Output the (X, Y) coordinate of the center of the cell containing the given text.  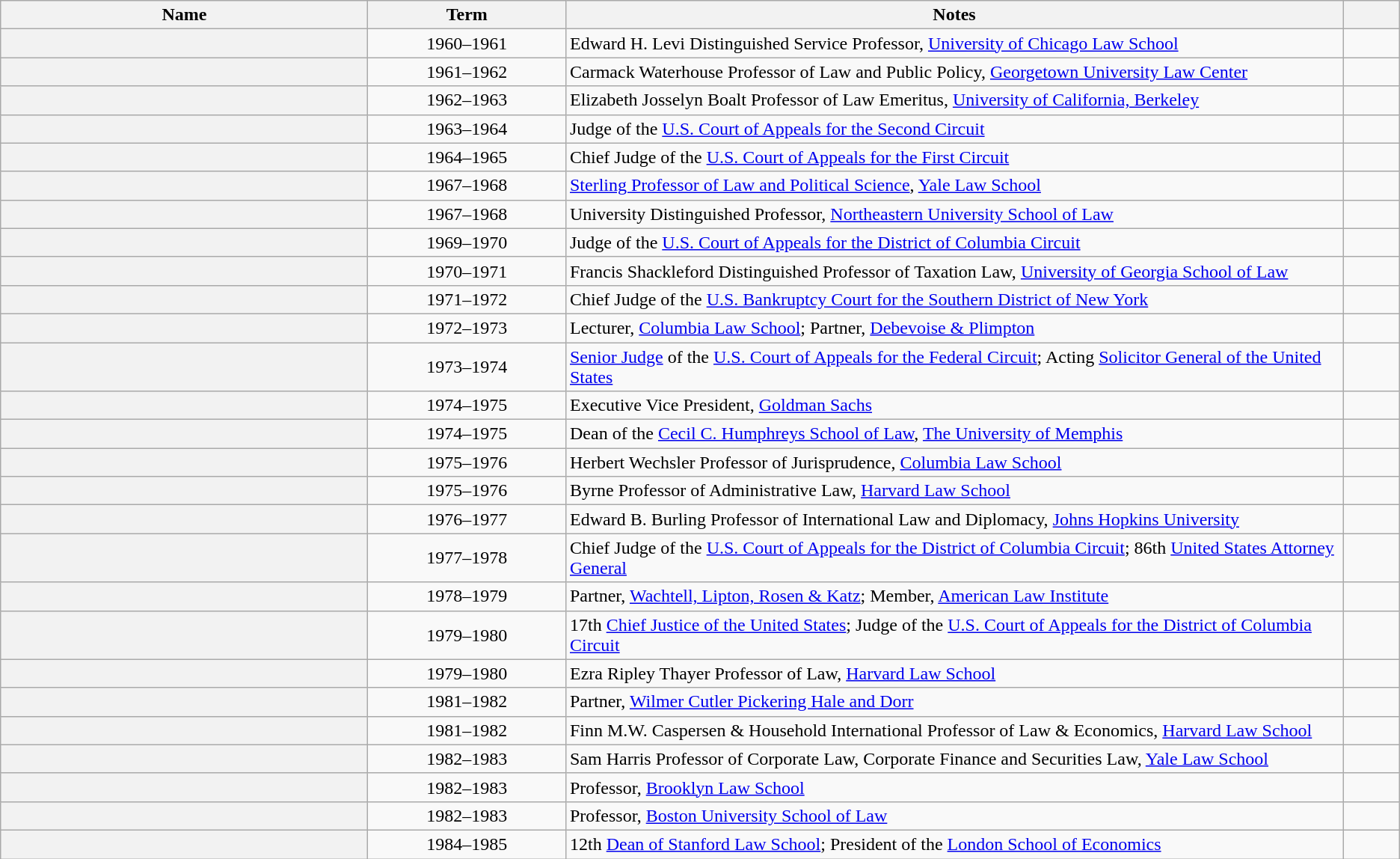
17th Chief Justice of the United States; Judge of the U.S. Court of Appeals for the District of Columbia Circuit (954, 635)
1961–1962 (467, 72)
Notes (954, 15)
1977–1978 (467, 558)
Sterling Professor of Law and Political Science, Yale Law School (954, 186)
1960–1961 (467, 43)
Edward H. Levi Distinguished Service Professor, University of Chicago Law School (954, 43)
Francis Shackleford Distinguished Professor of Taxation Law, University of Georgia School of Law (954, 271)
University Distinguished Professor, Northeastern University School of Law (954, 214)
1984–1985 (467, 844)
Byrne Professor of Administrative Law, Harvard Law School (954, 491)
1972–1973 (467, 328)
Professor, Brooklyn Law School (954, 787)
Edward B. Burling Professor of International Law and Diplomacy, Johns Hopkins University (954, 519)
Judge of the U.S. Court of Appeals for the Second Circuit (954, 129)
Judge of the U.S. Court of Appeals for the District of Columbia Circuit (954, 242)
Carmack Waterhouse Professor of Law and Public Policy, Georgetown University Law Center (954, 72)
Chief Judge of the U.S. Court of Appeals for the District of Columbia Circuit; 86th United States Attorney General (954, 558)
Chief Judge of the U.S. Bankruptcy Court for the Southern District of New York (954, 299)
Chief Judge of the U.S. Court of Appeals for the First Circuit (954, 157)
1969–1970 (467, 242)
Sam Harris Professor of Corporate Law, Corporate Finance and Securities Law, Yale Law School (954, 759)
1978–1979 (467, 596)
Executive Vice President, Goldman Sachs (954, 406)
Herbert Wechsler Professor of Jurisprudence, Columbia Law School (954, 462)
Partner, Wilmer Cutler Pickering Hale and Dorr (954, 702)
Partner, Wachtell, Lipton, Rosen & Katz; Member, American Law Institute (954, 596)
Dean of the Cecil C. Humphreys School of Law, The University of Memphis (954, 434)
Senior Judge of the U.S. Court of Appeals for the Federal Circuit; Acting Solicitor General of the United States (954, 367)
Professor, Boston University School of Law (954, 816)
1976–1977 (467, 519)
Ezra Ripley Thayer Professor of Law, Harvard Law School (954, 673)
1970–1971 (467, 271)
1964–1965 (467, 157)
12th Dean of Stanford Law School; President of the London School of Economics (954, 844)
1963–1964 (467, 129)
Elizabeth Josselyn Boalt Professor of Law Emeritus, University of California, Berkeley (954, 100)
Finn M.W. Caspersen & Household International Professor of Law & Economics, Harvard Law School (954, 730)
Lecturer, Columbia Law School; Partner, Debevoise & Plimpton (954, 328)
Term (467, 15)
1973–1974 (467, 367)
Name (184, 15)
1971–1972 (467, 299)
1962–1963 (467, 100)
